Pinpoint the cell where the given text exists, returning its (X, Y) midpoint coordinate. 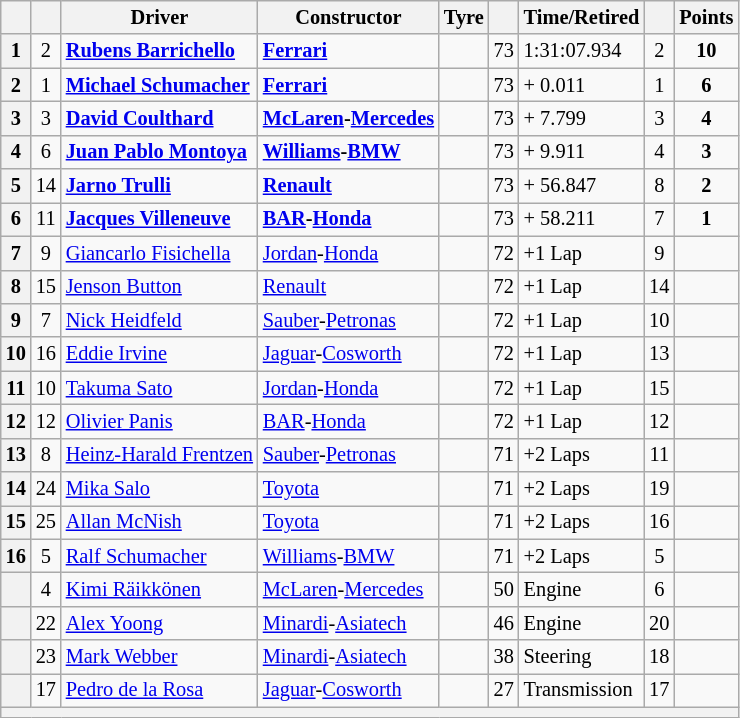
Giancarlo Fisichella (160, 253)
Takuma Sato (160, 388)
50 (504, 589)
Jarno Trulli (160, 186)
Jenson Button (160, 287)
Heinz-Harald Frentzen (160, 455)
38 (504, 657)
+ 56.847 (582, 186)
Nick Heidfeld (160, 320)
Mark Webber (160, 657)
20 (659, 623)
Driver (160, 17)
Pedro de la Rosa (160, 690)
Kimi Räikkönen (160, 589)
18 (659, 657)
Points (706, 17)
Steering (582, 657)
46 (504, 623)
Mika Salo (160, 489)
23 (46, 657)
+ 7.799 (582, 118)
Time/Retired (582, 17)
Juan Pablo Montoya (160, 152)
Transmission (582, 690)
1:31:07.934 (582, 51)
Tyre (464, 17)
Ralf Schumacher (160, 556)
Eddie Irvine (160, 354)
27 (504, 690)
22 (46, 623)
19 (659, 489)
Alex Yoong (160, 623)
24 (46, 489)
David Coulthard (160, 118)
Jacques Villeneuve (160, 219)
+ 58.211 (582, 219)
+ 9.911 (582, 152)
Olivier Panis (160, 421)
Michael Schumacher (160, 85)
Rubens Barrichello (160, 51)
Constructor (348, 17)
25 (46, 522)
+ 0.011 (582, 85)
Allan McNish (160, 522)
